Pinpoint the cell where the given text exists, returning its [x, y] midpoint coordinate. 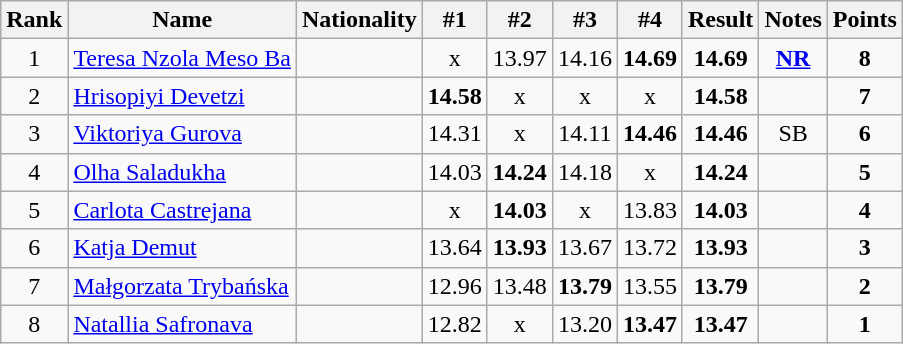
13.64 [454, 248]
13.20 [584, 324]
13.72 [650, 248]
#1 [454, 20]
Małgorzata Trybańska [182, 286]
13.67 [584, 248]
13.83 [650, 210]
Result [720, 20]
12.82 [454, 324]
Name [182, 20]
NR [793, 58]
14.16 [584, 58]
Viktoriya Gurova [182, 134]
14.18 [584, 172]
Notes [793, 20]
Carlota Castrejana [182, 210]
14.11 [584, 134]
SB [793, 134]
Points [864, 20]
Rank [34, 20]
Katja Demut [182, 248]
Hrisopiyi Devetzi [182, 96]
13.55 [650, 286]
14.31 [454, 134]
#3 [584, 20]
13.48 [520, 286]
Teresa Nzola Meso Ba [182, 58]
13.97 [520, 58]
12.96 [454, 286]
#2 [520, 20]
Natallia Safronava [182, 324]
Olha Saladukha [182, 172]
Nationality [359, 20]
#4 [650, 20]
